Determine the [X, Y] coordinate at the center of the cell enclosing the given text.  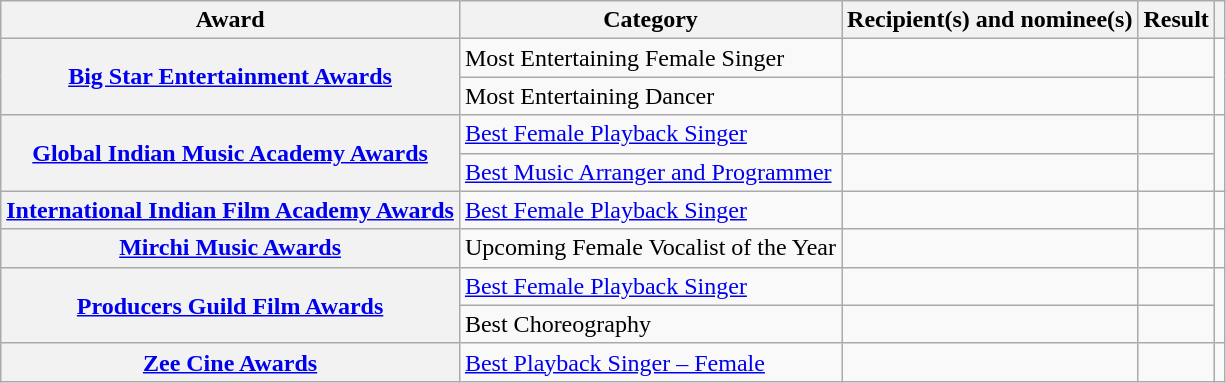
Best Music Arranger and Programmer [650, 172]
Award [230, 20]
Mirchi Music Awards [230, 248]
Result [1176, 20]
Recipient(s) and nominee(s) [990, 20]
International Indian Film Academy Awards [230, 210]
Category [650, 20]
Producers Guild Film Awards [230, 305]
Zee Cine Awards [230, 362]
Big Star Entertainment Awards [230, 77]
Best Choreography [650, 324]
Global Indian Music Academy Awards [230, 153]
Upcoming Female Vocalist of the Year [650, 248]
Best Playback Singer – Female [650, 362]
Most Entertaining Female Singer [650, 58]
Most Entertaining Dancer [650, 96]
